Scan for the cell matching the given text and deliver its (X, Y) coordinate at center. 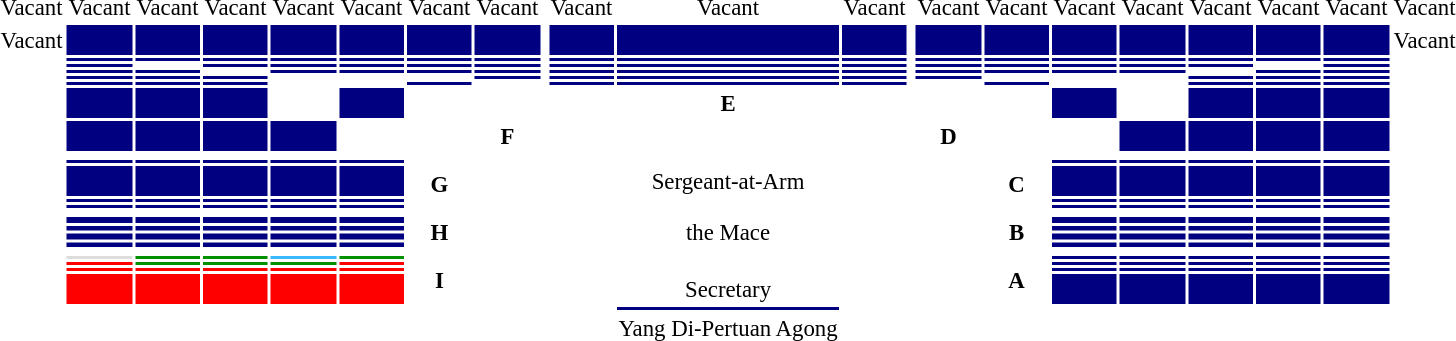
H (440, 232)
D (948, 136)
F (508, 136)
E (728, 103)
I (440, 280)
B (1016, 232)
G (440, 184)
Sergeant-at-Arm (728, 181)
the Mace (728, 232)
C (1016, 184)
A (1016, 280)
Secretary (728, 289)
